Output the (x, y) coordinate of the center of the cell containing the given text.  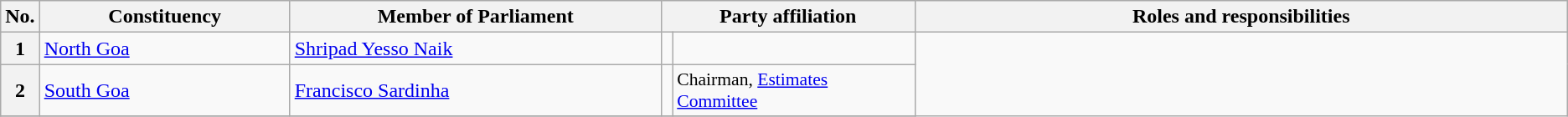
North Goa (164, 48)
1 (20, 48)
Party affiliation (787, 17)
Constituency (164, 17)
No. (20, 17)
Shripad Yesso Naik (476, 48)
Roles and responsibilities (1241, 17)
Chairman, Estimates Committee (794, 90)
South Goa (164, 90)
Francisco Sardinha (476, 90)
Member of Parliament (476, 17)
2 (20, 90)
